Determine the (X, Y) coordinate at the center of the cell enclosing the given text.  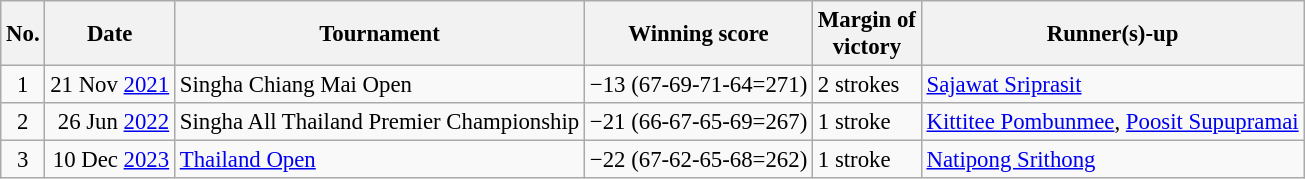
Thailand Open (379, 160)
2 strokes (868, 85)
2 (23, 122)
Singha All Thailand Premier Championship (379, 122)
Natipong Srithong (1112, 160)
Runner(s)-up (1112, 34)
1 (23, 85)
Kittitee Pombunmee, Poosit Supupramai (1112, 122)
10 Dec 2023 (110, 160)
Winning score (699, 34)
−22 (67-62-65-68=262) (699, 160)
Date (110, 34)
Margin ofvictory (868, 34)
26 Jun 2022 (110, 122)
−21 (66-67-65-69=267) (699, 122)
No. (23, 34)
Tournament (379, 34)
−13 (67-69-71-64=271) (699, 85)
Sajawat Sriprasit (1112, 85)
3 (23, 160)
Singha Chiang Mai Open (379, 85)
21 Nov 2021 (110, 85)
